Provide the (X, Y) coordinate of the cell's center where the given text is located.  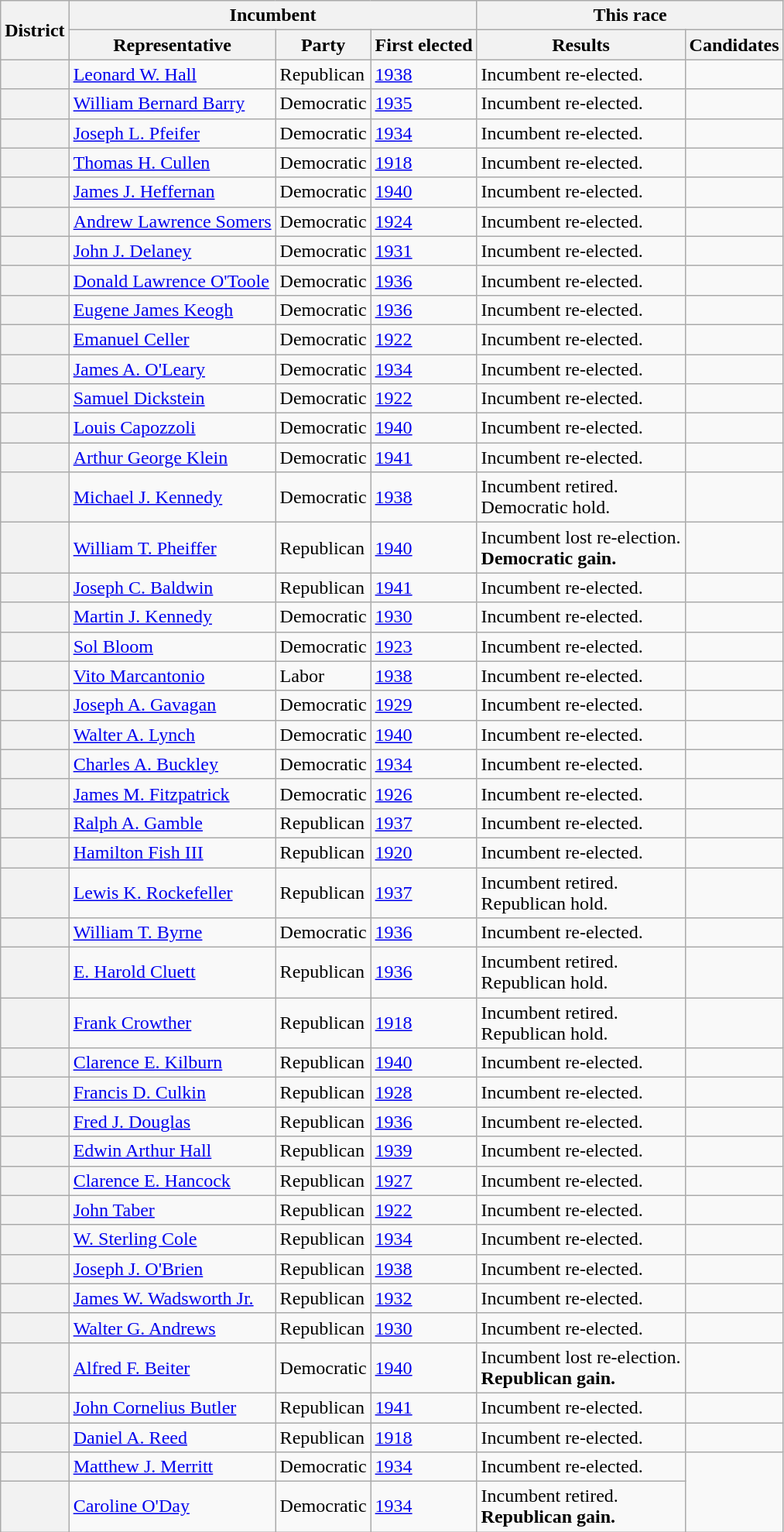
Francis D. Culkin (172, 1092)
Alfred F. Beiter (172, 1367)
Clarence E. Hancock (172, 1181)
1927 (424, 1181)
Matthew J. Merritt (172, 1467)
Incumbent lost re-election.Democratic gain. (580, 548)
Leonard W. Hall (172, 74)
Caroline O'Day (172, 1506)
Louis Capozzoli (172, 428)
Eugene James Keogh (172, 310)
James A. O'Leary (172, 369)
1929 (424, 705)
Lewis K. Rockefeller (172, 892)
Martin J. Kennedy (172, 617)
W. Sterling Cole (172, 1239)
Candidates (734, 45)
1926 (424, 793)
1939 (424, 1151)
William T. Pheiffer (172, 548)
Representative (172, 45)
Incumbent (272, 15)
Incumbent lost re-election.Republican gain. (580, 1367)
William T. Byrne (172, 933)
Ralph A. Gamble (172, 823)
Donald Lawrence O'Toole (172, 280)
E. Harold Cluett (172, 972)
1932 (424, 1298)
John Taber (172, 1210)
Sol Bloom (172, 646)
District (35, 30)
Clarence E. Kilburn (172, 1063)
Fred J. Douglas (172, 1122)
1935 (424, 104)
Joseph L. Pfeifer (172, 133)
Joseph J. O'Brien (172, 1269)
Andrew Lawrence Somers (172, 221)
1928 (424, 1092)
Thomas H. Cullen (172, 163)
1924 (424, 221)
Joseph C. Baldwin (172, 588)
Results (580, 45)
John Cornelius Butler (172, 1407)
First elected (424, 45)
Arthur George Klein (172, 458)
Hamilton Fish III (172, 852)
Charles A. Buckley (172, 764)
Walter A. Lynch (172, 735)
1923 (424, 646)
Edwin Arthur Hall (172, 1151)
James W. Wadsworth Jr. (172, 1298)
Walter G. Andrews (172, 1328)
Vito Marcantonio (172, 676)
Daniel A. Reed (172, 1438)
James M. Fitzpatrick (172, 793)
Michael J. Kennedy (172, 497)
Frank Crowther (172, 1023)
Emanuel Celler (172, 339)
1931 (424, 251)
James J. Heffernan (172, 192)
John J. Delaney (172, 251)
William Bernard Barry (172, 104)
Incumbent retired.Democratic hold. (580, 497)
This race (630, 15)
Samuel Dickstein (172, 399)
Joseph A. Gavagan (172, 705)
Incumbent retired.Republican gain. (580, 1506)
1920 (424, 852)
Labor (324, 676)
Party (324, 45)
